Extract the (X, Y) coordinate from the center of the cell holding the provided text.  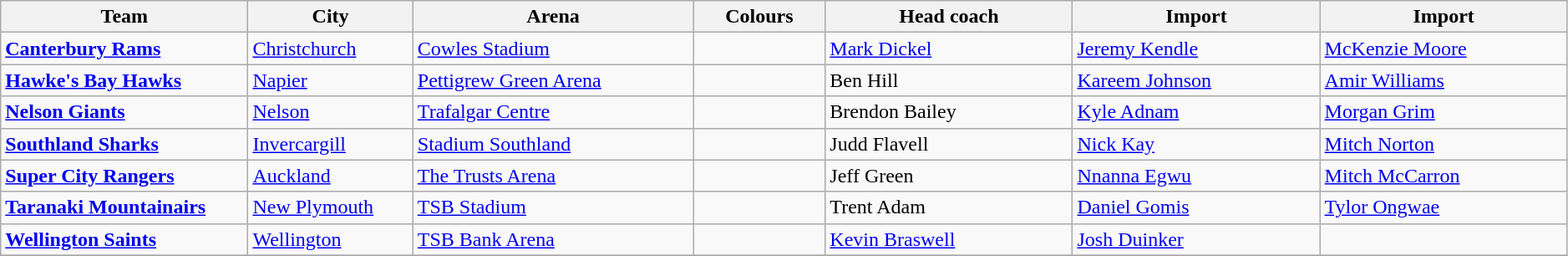
Canterbury Rams (124, 49)
Nnanna Egwu (1196, 176)
Mitch McCarron (1444, 176)
New Plymouth (331, 207)
Taranaki Mountainairs (124, 207)
Josh Duinker (1196, 239)
Brendon Bailey (949, 112)
Cowles Stadium (553, 49)
Trafalgar Centre (553, 112)
Morgan Grim (1444, 112)
Wellington Saints (124, 239)
Jeff Green (949, 176)
Team (124, 17)
Ben Hill (949, 80)
Colours (759, 17)
Mitch Norton (1444, 144)
Nick Kay (1196, 144)
Arena (553, 17)
Auckland (331, 176)
Kareem Johnson (1196, 80)
Super City Rangers (124, 176)
Amir Williams (1444, 80)
Christchurch (331, 49)
Nelson Giants (124, 112)
Mark Dickel (949, 49)
Head coach (949, 17)
City (331, 17)
Daniel Gomis (1196, 207)
Trent Adam (949, 207)
Jeremy Kendle (1196, 49)
Pettigrew Green Arena (553, 80)
Tylor Ongwae (1444, 207)
TSB Stadium (553, 207)
TSB Bank Arena (553, 239)
Napier (331, 80)
Wellington (331, 239)
Southland Sharks (124, 144)
The Trusts Arena (553, 176)
Judd Flavell (949, 144)
Kyle Adnam (1196, 112)
Invercargill (331, 144)
McKenzie Moore (1444, 49)
Nelson (331, 112)
Kevin Braswell (949, 239)
Hawke's Bay Hawks (124, 80)
Stadium Southland (553, 144)
